Find where the given text appears and provide that cell's center as (X, Y) coordinate. 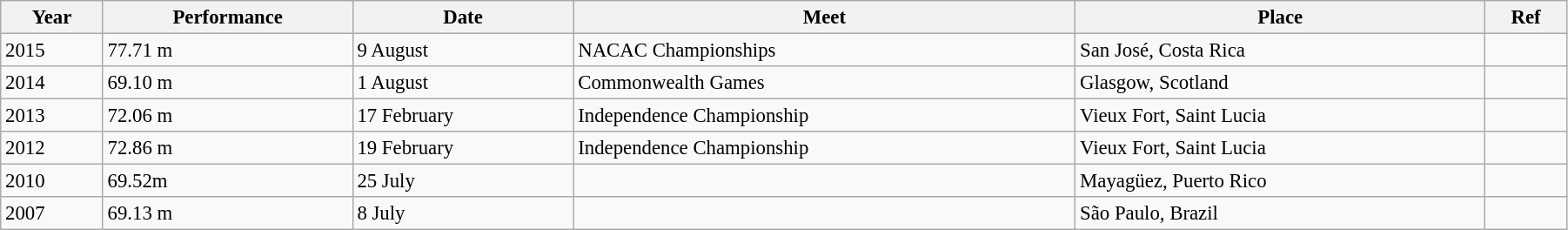
São Paulo, Brazil (1281, 213)
2010 (52, 181)
Date (463, 17)
Place (1281, 17)
Mayagüez, Puerto Rico (1281, 181)
NACAC Championships (825, 51)
2007 (52, 213)
17 February (463, 116)
Performance (228, 17)
Glasgow, Scotland (1281, 83)
69.52m (228, 181)
2013 (52, 116)
19 February (463, 148)
Ref (1526, 17)
25 July (463, 181)
Meet (825, 17)
69.13 m (228, 213)
2015 (52, 51)
8 July (463, 213)
9 August (463, 51)
Commonwealth Games (825, 83)
72.86 m (228, 148)
2014 (52, 83)
San José, Costa Rica (1281, 51)
72.06 m (228, 116)
69.10 m (228, 83)
2012 (52, 148)
1 August (463, 83)
Year (52, 17)
77.71 m (228, 51)
